Output the [X, Y] coordinate of the center of the cell containing the given text.  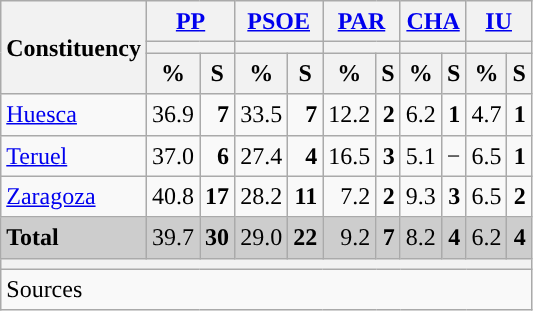
Sources [266, 290]
12.2 [350, 114]
PAR [362, 22]
17 [218, 196]
6 [218, 156]
11 [306, 196]
Teruel [74, 156]
8.2 [420, 238]
Zaragoza [74, 196]
4.7 [486, 114]
37.0 [172, 156]
Total [74, 238]
PP [190, 22]
9.2 [350, 238]
Huesca [74, 114]
28.2 [262, 196]
Constituency [74, 48]
27.4 [262, 156]
CHA [433, 22]
9.3 [420, 196]
30 [218, 238]
PSOE [279, 22]
29.0 [262, 238]
5.1 [420, 156]
36.9 [172, 114]
7.2 [350, 196]
40.8 [172, 196]
39.7 [172, 238]
IU [498, 22]
16.5 [350, 156]
33.5 [262, 114]
− [454, 156]
22 [306, 238]
